Return [X, Y] of the center of cell containing provided text 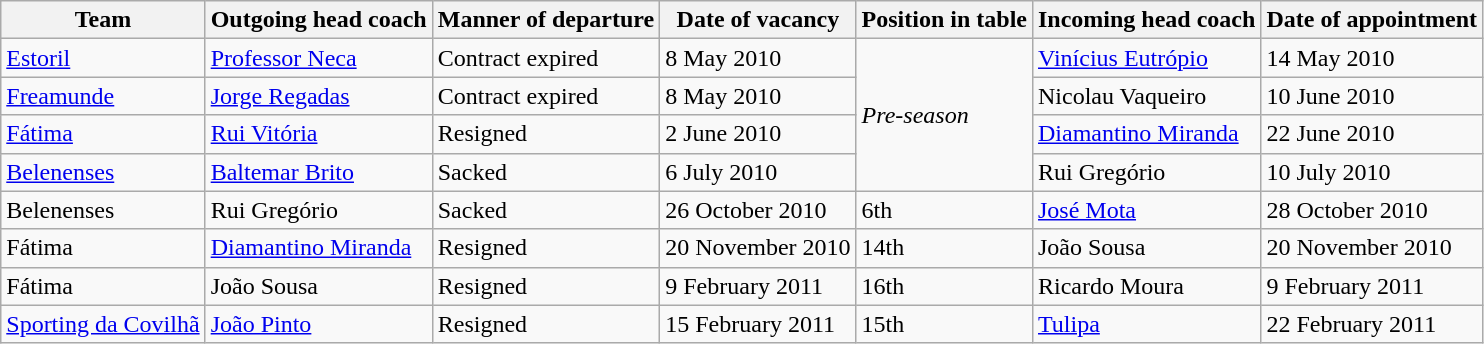
15th [944, 324]
Ricardo Moura [1146, 286]
Nicolau Vaqueiro [1146, 96]
22 June 2010 [1372, 134]
Pre-season [944, 115]
14 May 2010 [1372, 58]
Outgoing head coach [318, 20]
Sporting da Covilhã [103, 324]
Professor Neca [318, 58]
16th [944, 286]
Manner of departure [546, 20]
José Mota [1146, 210]
Estoril [103, 58]
João Pinto [318, 324]
Position in table [944, 20]
Date of appointment [1372, 20]
Tulipa [1146, 324]
Freamunde [103, 96]
Vinícius Eutrópio [1146, 58]
15 February 2011 [758, 324]
6th [944, 210]
10 June 2010 [1372, 96]
Team [103, 20]
26 October 2010 [758, 210]
Incoming head coach [1146, 20]
28 October 2010 [1372, 210]
Date of vacancy [758, 20]
2 June 2010 [758, 134]
Rui Vitória [318, 134]
22 February 2011 [1372, 324]
14th [944, 248]
Jorge Regadas [318, 96]
10 July 2010 [1372, 172]
6 July 2010 [758, 172]
Baltemar Brito [318, 172]
